For the text-containing cell, return its midpoint in [X, Y] coordinate format. 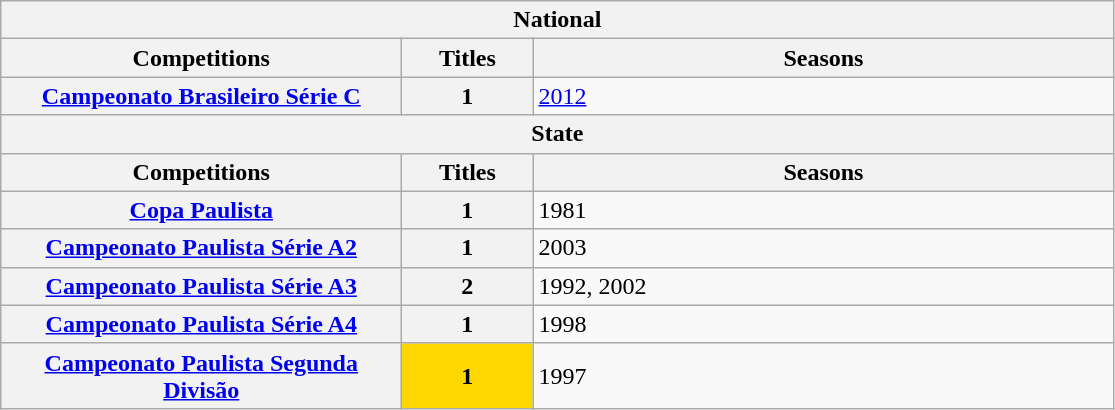
Campeonato Paulista Série A3 [202, 286]
2003 [824, 248]
1981 [824, 210]
1992, 2002 [824, 286]
1997 [824, 376]
2012 [824, 96]
Campeonato Paulista Série A2 [202, 248]
National [558, 20]
Copa Paulista [202, 210]
Campeonato Paulista Segunda Divisão [202, 376]
Campeonato Brasileiro Série C [202, 96]
1998 [824, 324]
2 [468, 286]
Campeonato Paulista Série A4 [202, 324]
State [558, 134]
